Return the (x, y) coordinate for the center point of the cell that contains the specified text.  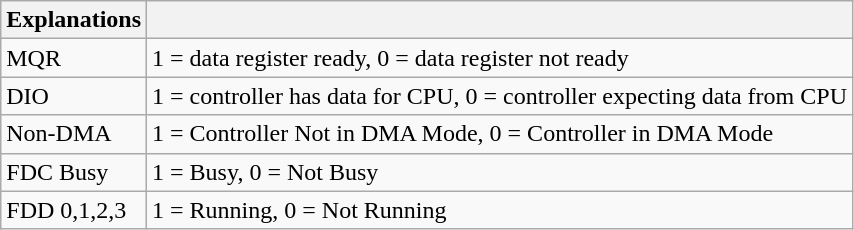
FDC Busy (74, 172)
DIO (74, 96)
MQR (74, 58)
1 = data register ready, 0 = data register not ready (500, 58)
1 = Running, 0 = Not Running (500, 210)
Explanations (74, 20)
1 = controller has data for CPU, 0 = controller expecting data from CPU (500, 96)
1 = Busy, 0 = Not Busy (500, 172)
Non-DMA (74, 134)
FDD 0,1,2,3 (74, 210)
1 = Controller Not in DMA Mode, 0 = Controller in DMA Mode (500, 134)
